Detect which cell encompasses the target text, then output its [X, Y] center coordinate. 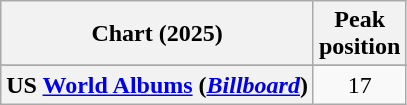
17 [359, 85]
Peakposition [359, 34]
Chart (2025) [158, 34]
US World Albums (Billboard) [158, 85]
